Determine the [x, y] coordinate at the center of the cell enclosing the given text.  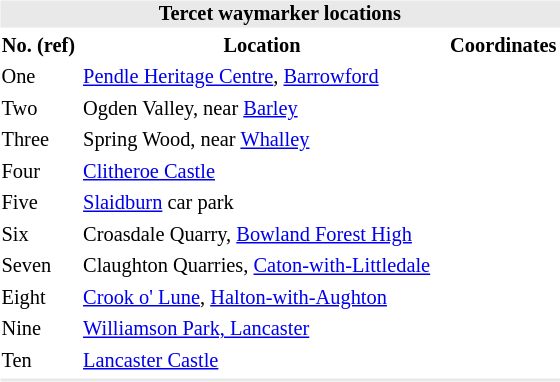
Spring Wood, near Whalley [262, 140]
One [38, 78]
Pendle Heritage Centre, Barrowford [262, 78]
Coordinates [504, 46]
Crook o' Lune, Halton-with-Aughton [262, 298]
Ogden Valley, near Barley [262, 108]
No. (ref) [38, 46]
Four [38, 172]
Five [38, 204]
Ten [38, 360]
Williamson Park, Lancaster [262, 330]
Claughton Quarries, Caton-with-Littledale [262, 266]
Clitheroe Castle [262, 172]
Eight [38, 298]
Seven [38, 266]
Location [262, 46]
Lancaster Castle [262, 360]
Two [38, 108]
Six [38, 234]
Slaidburn car park [262, 204]
Tercet waymarker locations [280, 14]
Three [38, 140]
Croasdale Quarry, Bowland Forest High [262, 234]
Nine [38, 330]
